Provide the [X, Y] coordinate of the cell's center where the given text is located.  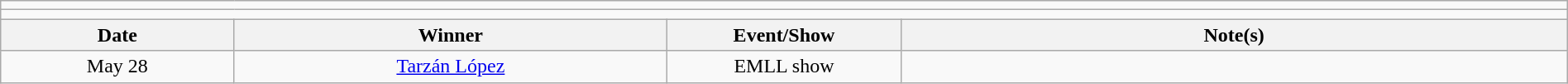
May 28 [117, 67]
Tarzán López [451, 67]
Note(s) [1234, 35]
Winner [451, 35]
Date [117, 35]
Event/Show [784, 35]
EMLL show [784, 67]
